Output the [X, Y] coordinate of the center of the cell containing the given text.  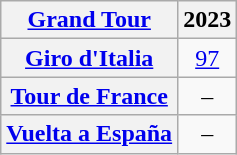
Tour de France [90, 96]
Vuelta a España [90, 134]
2023 [208, 20]
97 [208, 58]
Grand Tour [90, 20]
Giro d'Italia [90, 58]
